Provide the [X, Y] coordinate of the cell's center where the given text is located.  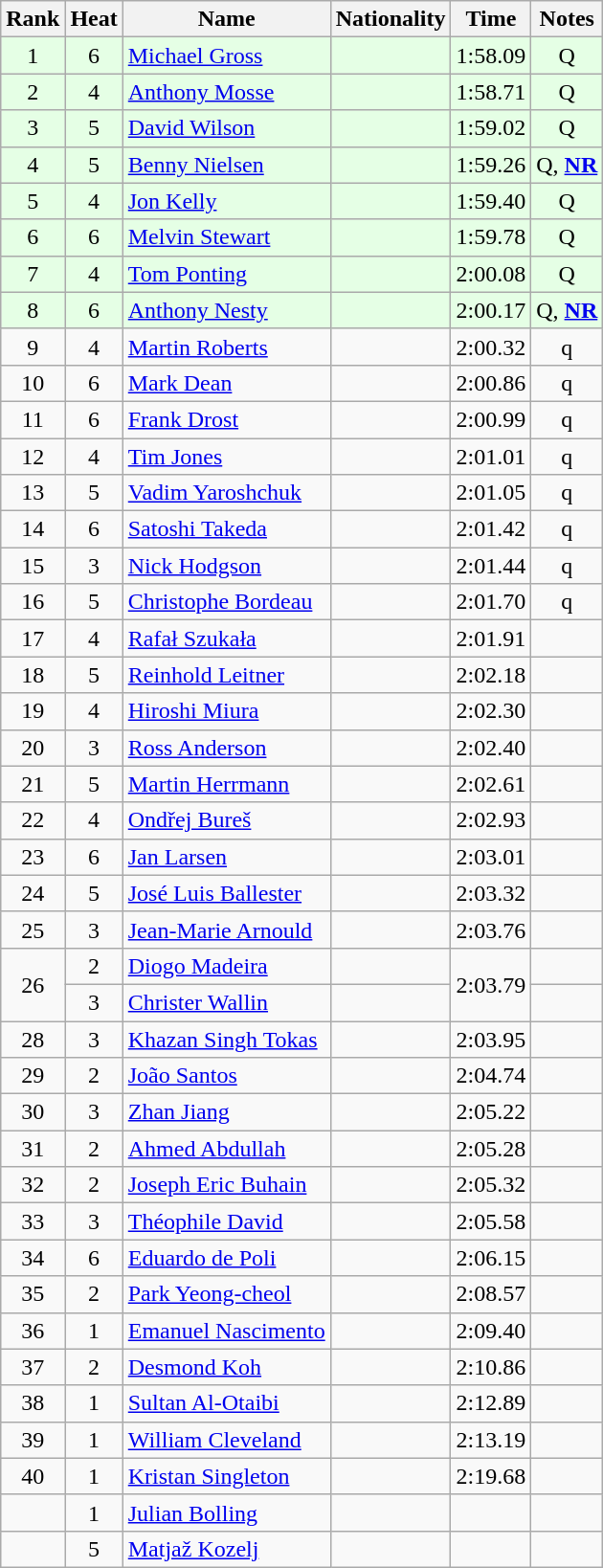
Joseph Eric Buhain [226, 1185]
10 [33, 383]
1:59.40 [491, 201]
33 [33, 1221]
2:04.74 [491, 1076]
2:10.86 [491, 1367]
William Cleveland [226, 1440]
2:00.32 [491, 347]
14 [33, 529]
Vadim Yaroshchuk [226, 493]
2:02.30 [491, 711]
Nationality [391, 19]
Name [226, 19]
16 [33, 602]
2:01.70 [491, 602]
1:58.09 [491, 56]
2:00.08 [491, 274]
15 [33, 566]
2:01.01 [491, 457]
Khazan Singh Tokas [226, 1039]
Jean-Marie Arnould [226, 930]
2:01.05 [491, 493]
26 [33, 984]
José Luis Ballester [226, 893]
Emanuel Nascimento [226, 1331]
David Wilson [226, 128]
34 [33, 1258]
35 [33, 1294]
Julian Bolling [226, 1512]
Kristan Singleton [226, 1476]
Anthony Mosse [226, 92]
João Santos [226, 1076]
2:13.19 [491, 1440]
Anthony Nesty [226, 310]
2:03.32 [491, 893]
Christophe Bordeau [226, 602]
Park Yeong-cheol [226, 1294]
Martin Roberts [226, 347]
2:06.15 [491, 1258]
Matjaž Kozelj [226, 1549]
2:03.01 [491, 857]
Rafał Szukała [226, 638]
Zhan Jiang [226, 1112]
Desmond Koh [226, 1367]
22 [33, 820]
Nick Hodgson [226, 566]
Eduardo de Poli [226, 1258]
2:09.40 [491, 1331]
31 [33, 1149]
20 [33, 748]
36 [33, 1331]
37 [33, 1367]
28 [33, 1039]
21 [33, 784]
29 [33, 1076]
2:12.89 [491, 1403]
Jan Larsen [226, 857]
Reinhold Leitner [226, 675]
Théophile David [226, 1221]
19 [33, 711]
Michael Gross [226, 56]
2:03.79 [491, 984]
2:03.76 [491, 930]
13 [33, 493]
Ross Anderson [226, 748]
7 [33, 274]
Martin Herrmann [226, 784]
18 [33, 675]
Time [491, 19]
Ondřej Bureš [226, 820]
Notes [567, 19]
1:59.26 [491, 165]
32 [33, 1185]
12 [33, 457]
2:08.57 [491, 1294]
2:05.58 [491, 1221]
2:05.28 [491, 1149]
30 [33, 1112]
Benny Nielsen [226, 165]
1:59.78 [491, 237]
40 [33, 1476]
Sultan Al-Otaibi [226, 1403]
Melvin Stewart [226, 237]
2:02.93 [491, 820]
Frank Drost [226, 419]
2:19.68 [491, 1476]
17 [33, 638]
1:59.02 [491, 128]
25 [33, 930]
2:00.86 [491, 383]
2:02.18 [491, 675]
9 [33, 347]
2:02.40 [491, 748]
2:00.99 [491, 419]
Jon Kelly [226, 201]
Hiroshi Miura [226, 711]
2:01.42 [491, 529]
23 [33, 857]
2:02.61 [491, 784]
Heat [94, 19]
8 [33, 310]
Tim Jones [226, 457]
24 [33, 893]
39 [33, 1440]
2:03.95 [491, 1039]
Christer Wallin [226, 1002]
2:01.44 [491, 566]
Diogo Madeira [226, 966]
Rank [33, 19]
Mark Dean [226, 383]
2:05.22 [491, 1112]
Tom Ponting [226, 274]
2:05.32 [491, 1185]
38 [33, 1403]
2:01.91 [491, 638]
2:00.17 [491, 310]
11 [33, 419]
1:58.71 [491, 92]
Satoshi Takeda [226, 529]
Ahmed Abdullah [226, 1149]
